Capture the cell that displays the provided text and extract its (X, Y) central coordinate. 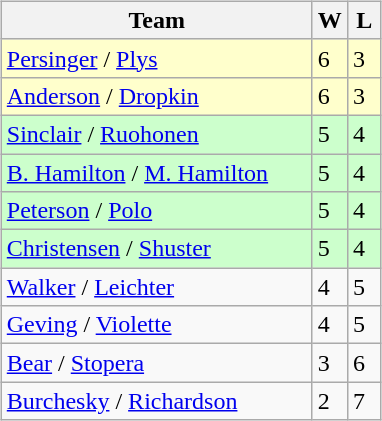
Walker / Leichter (156, 287)
Sinclair / Ruohonen (156, 134)
W (330, 20)
Burchesky / Richardson (156, 401)
Christensen / Shuster (156, 249)
Geving / Violette (156, 325)
Peterson / Polo (156, 211)
L (364, 20)
Persinger / Plys (156, 58)
Anderson / Dropkin (156, 96)
Team (156, 20)
2 (330, 401)
B. Hamilton / M. Hamilton (156, 173)
Bear / Stopera (156, 363)
7 (364, 401)
